Scan for the cell matching the given text and deliver its (X, Y) coordinate at center. 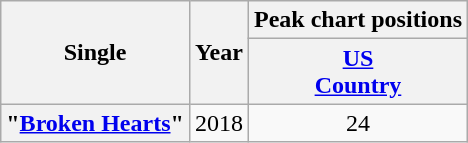
Peak chart positions (358, 20)
2018 (218, 123)
Year (218, 52)
USCountry (358, 72)
Single (96, 52)
"Broken Hearts" (96, 123)
24 (358, 123)
